Provide the (x, y) coordinate of the cell's center where the given text is located.  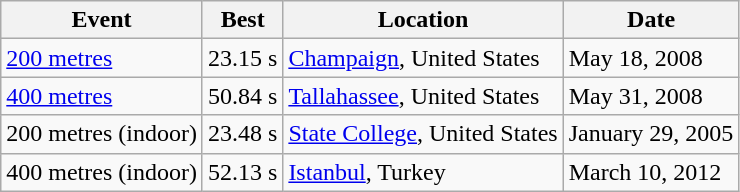
Event (102, 20)
23.48 s (242, 134)
52.13 s (242, 172)
Location (423, 20)
Champaign, United States (423, 58)
Istanbul, Turkey (423, 172)
400 metres (102, 96)
March 10, 2012 (651, 172)
200 metres (indoor) (102, 134)
May 18, 2008 (651, 58)
50.84 s (242, 96)
200 metres (102, 58)
Date (651, 20)
January 29, 2005 (651, 134)
State College, United States (423, 134)
400 metres (indoor) (102, 172)
May 31, 2008 (651, 96)
23.15 s (242, 58)
Best (242, 20)
Tallahassee, United States (423, 96)
